Return the (x, y) coordinate for the center point of the cell that contains the specified text.  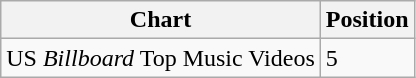
Position (367, 20)
US Billboard Top Music Videos (161, 58)
5 (367, 58)
Chart (161, 20)
